Locate the cell with the specified text and output its (x, y) center coordinate. 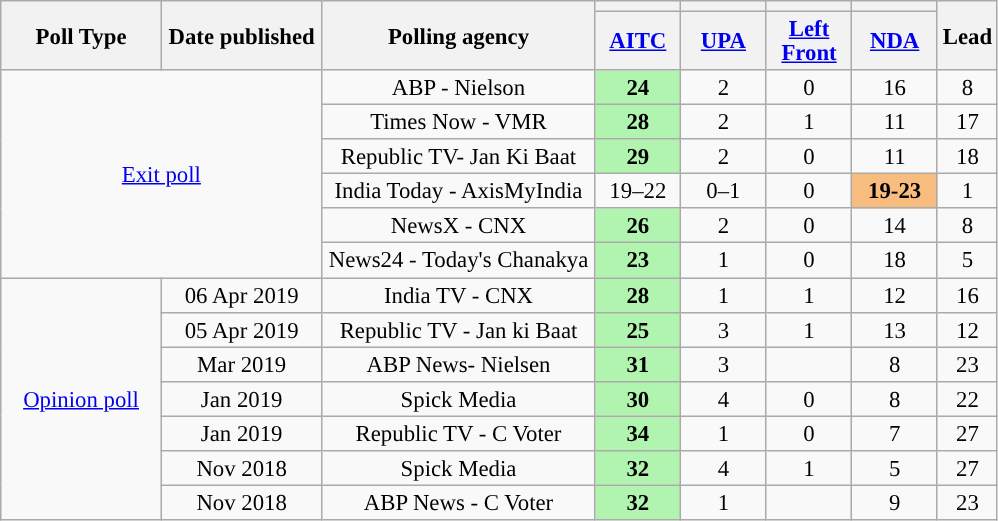
17 (967, 122)
31 (638, 364)
14 (895, 226)
Opinion poll (82, 399)
Date published (242, 36)
26 (638, 226)
Republic TV - C Voter (458, 434)
25 (638, 330)
News24 - Today's Chanakya (458, 260)
ABP News- Nielsen (458, 364)
India TV - CNX (458, 296)
29 (638, 156)
UPA (724, 42)
22 (967, 398)
NDA (895, 42)
Times Now - VMR (458, 122)
Mar 2019 (242, 364)
ABP News - C Voter (458, 502)
India Today - AxisMyIndia (458, 192)
NewsX - CNX (458, 226)
Republic TV- Jan Ki Baat (458, 156)
Republic TV - Jan ki Baat (458, 330)
7 (895, 434)
ABP - Nielson (458, 88)
30 (638, 398)
Polling agency (458, 36)
06 Apr 2019 (242, 296)
34 (638, 434)
Exit poll (162, 174)
19-23 (895, 192)
Lead (967, 36)
9 (895, 502)
Poll Type (82, 36)
Left Front (809, 42)
13 (895, 330)
24 (638, 88)
AITC (638, 42)
19–22 (638, 192)
0–1 (724, 192)
05 Apr 2019 (242, 330)
